Pinpoint the cell where the given text exists, returning its (x, y) midpoint coordinate. 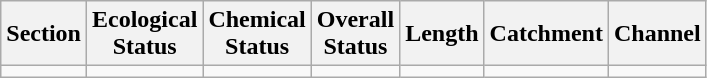
OverallStatus (355, 34)
EcologicalStatus (144, 34)
Catchment (546, 34)
ChemicalStatus (257, 34)
Length (442, 34)
Section (44, 34)
Channel (657, 34)
